Identify which cell holds the provided text, then report its (X, Y) central coordinate. 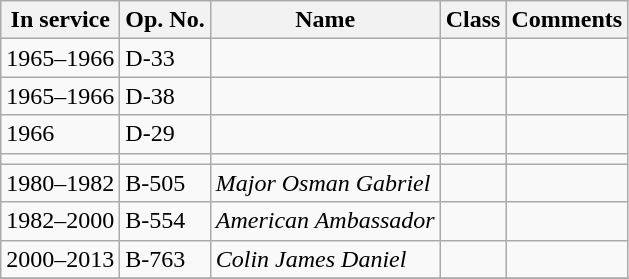
B-763 (165, 259)
B-505 (165, 183)
D-38 (165, 96)
Colin James Daniel (325, 259)
Op. No. (165, 20)
D-33 (165, 58)
Comments (567, 20)
Name (325, 20)
2000–2013 (60, 259)
In service (60, 20)
1966 (60, 134)
1982–2000 (60, 221)
1980–1982 (60, 183)
American Ambassador (325, 221)
D-29 (165, 134)
Class (473, 20)
Major Osman Gabriel (325, 183)
B-554 (165, 221)
